Return (X, Y) of the center of cell containing provided text 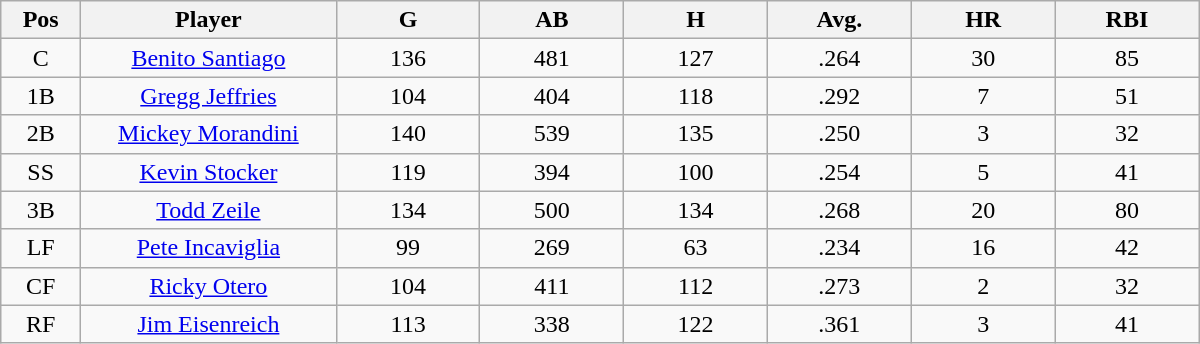
500 (552, 210)
H (696, 20)
5 (983, 172)
Ricky Otero (209, 286)
.361 (839, 324)
Pos (41, 20)
7 (983, 96)
3B (41, 210)
269 (552, 248)
.250 (839, 134)
CF (41, 286)
119 (408, 172)
.273 (839, 286)
539 (552, 134)
100 (696, 172)
Pete Incaviglia (209, 248)
LF (41, 248)
63 (696, 248)
99 (408, 248)
Todd Zeile (209, 210)
481 (552, 58)
85 (1127, 58)
RBI (1127, 20)
2 (983, 286)
112 (696, 286)
338 (552, 324)
411 (552, 286)
RF (41, 324)
.254 (839, 172)
140 (408, 134)
C (41, 58)
SS (41, 172)
.234 (839, 248)
30 (983, 58)
113 (408, 324)
135 (696, 134)
16 (983, 248)
404 (552, 96)
.268 (839, 210)
AB (552, 20)
Gregg Jeffries (209, 96)
136 (408, 58)
Avg. (839, 20)
.292 (839, 96)
Player (209, 20)
127 (696, 58)
2B (41, 134)
Benito Santiago (209, 58)
20 (983, 210)
1B (41, 96)
HR (983, 20)
.264 (839, 58)
Kevin Stocker (209, 172)
42 (1127, 248)
122 (696, 324)
80 (1127, 210)
394 (552, 172)
Mickey Morandini (209, 134)
51 (1127, 96)
G (408, 20)
118 (696, 96)
Jim Eisenreich (209, 324)
